Capture the cell that displays the provided text and extract its [x, y] central coordinate. 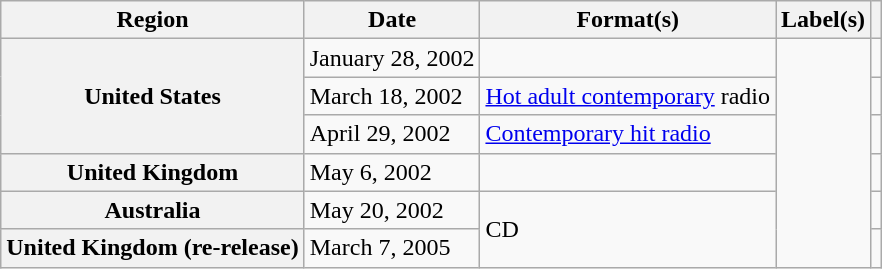
Format(s) [628, 20]
Date [392, 20]
March 18, 2002 [392, 96]
United Kingdom [152, 172]
May 20, 2002 [392, 210]
Region [152, 20]
Label(s) [824, 20]
March 7, 2005 [392, 248]
CD [628, 229]
Hot adult contemporary radio [628, 96]
January 28, 2002 [392, 58]
May 6, 2002 [392, 172]
United Kingdom (re-release) [152, 248]
United States [152, 96]
Contemporary hit radio [628, 134]
April 29, 2002 [392, 134]
Australia [152, 210]
